Find where the given text appears and provide that cell's center as [x, y] coordinate. 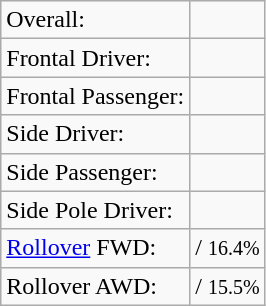
Side Pole Driver: [96, 210]
Frontal Driver: [96, 58]
Rollover FWD: [96, 248]
Frontal Passenger: [96, 96]
Overall: [96, 20]
Side Driver: [96, 134]
Rollover AWD: [96, 286]
Side Passenger: [96, 172]
/ 16.4% [228, 248]
/ 15.5% [228, 286]
